Identify which cell holds the provided text, then report its (X, Y) central coordinate. 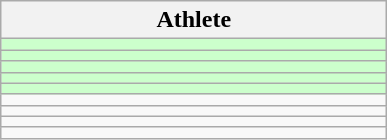
Athlete (194, 20)
